Search for the cell housing the specified text and yield its (x, y) center coordinate. 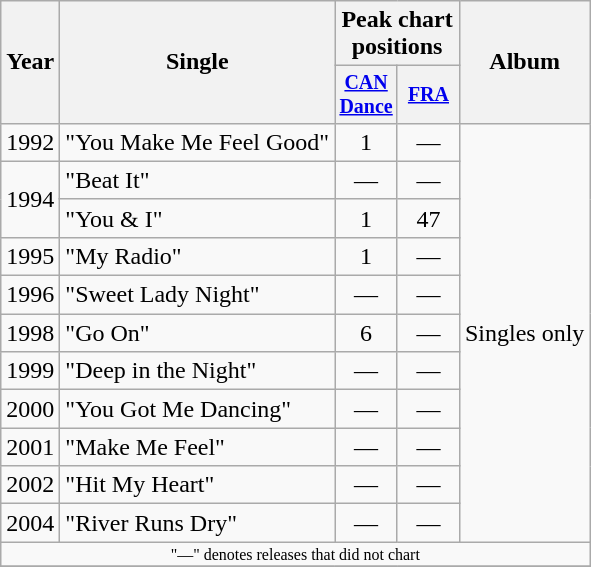
"You Make Me Feel Good" (198, 142)
"You & I" (198, 218)
CANDance (366, 94)
1999 (30, 371)
"My Radio" (198, 256)
2001 (30, 447)
2004 (30, 523)
"Hit My Heart" (198, 485)
2000 (30, 409)
"Go On" (198, 333)
Single (198, 62)
1996 (30, 295)
Album (524, 62)
1994 (30, 199)
2002 (30, 485)
"Sweet Lady Night" (198, 295)
"Deep in the Night" (198, 371)
1992 (30, 142)
"You Got Me Dancing" (198, 409)
FRA (428, 94)
1998 (30, 333)
Year (30, 62)
"Beat It" (198, 180)
"River Runs Dry" (198, 523)
"Make Me Feel" (198, 447)
47 (428, 218)
Singles only (524, 332)
"—" denotes releases that did not chart (296, 554)
Peak chart positions (398, 34)
1995 (30, 256)
6 (366, 333)
